Identify which cell holds the provided text, then report its (X, Y) central coordinate. 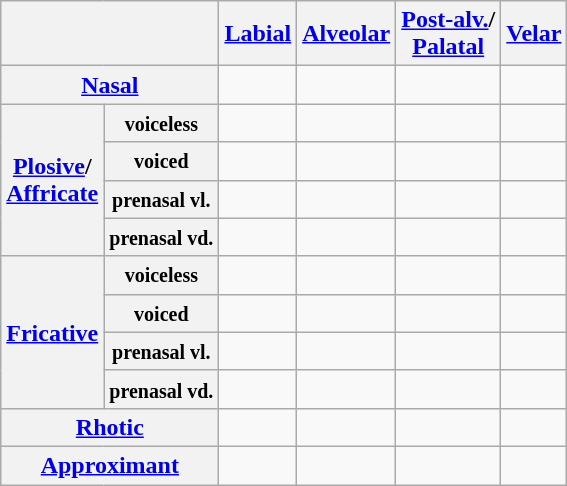
Labial (258, 34)
Approximant (110, 465)
Nasal (110, 85)
Post-alv./Palatal (448, 34)
Fricative (52, 332)
Plosive/Affricate (52, 180)
Velar (534, 34)
Alveolar (346, 34)
Rhotic (110, 427)
